Provide the (x, y) coordinate of the cell's center where the given text is located.  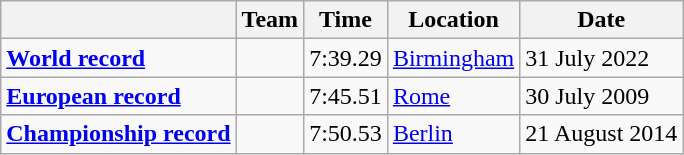
30 July 2009 (602, 96)
Date (602, 20)
7:50.53 (346, 134)
Location (453, 20)
31 July 2022 (602, 58)
Rome (453, 96)
Championship record (118, 134)
7:45.51 (346, 96)
Birmingham (453, 58)
7:39.29 (346, 58)
European record (118, 96)
Time (346, 20)
Team (270, 20)
World record (118, 58)
21 August 2014 (602, 134)
Berlin (453, 134)
